Search for the cell housing the specified text and yield its (X, Y) center coordinate. 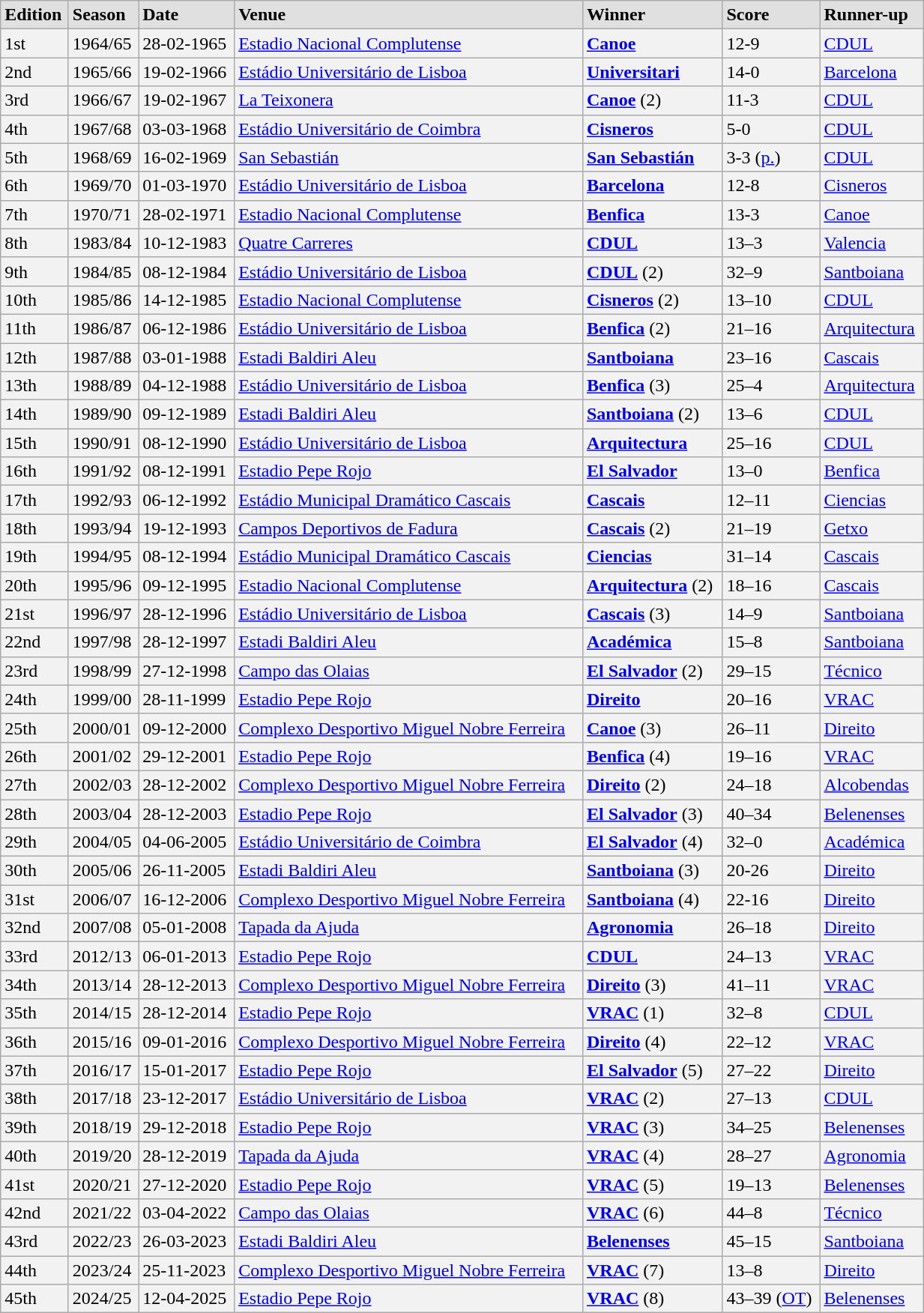
19–13 (771, 1184)
1991/92 (103, 471)
32–8 (771, 1013)
2004/05 (103, 842)
44–8 (771, 1213)
22–12 (771, 1042)
El Salvador (3) (652, 813)
14–9 (771, 614)
8th (34, 243)
08-12-1984 (187, 271)
1970/71 (103, 214)
44th (34, 1270)
9th (34, 271)
2nd (34, 72)
CDUL (2) (652, 271)
Getxo (872, 528)
VRAC (8) (652, 1299)
21–19 (771, 528)
26th (34, 756)
43rd (34, 1241)
VRAC (3) (652, 1127)
1987/88 (103, 357)
1996/97 (103, 614)
2001/02 (103, 756)
2015/16 (103, 1042)
1997/98 (103, 642)
34th (34, 985)
2000/01 (103, 728)
27-12-2020 (187, 1184)
18–16 (771, 585)
43–39 (OT) (771, 1299)
26–18 (771, 928)
1989/90 (103, 414)
Score (771, 15)
El Salvador (4) (652, 842)
41st (34, 1184)
11-3 (771, 100)
09-12-1989 (187, 414)
2023/24 (103, 1270)
VRAC (7) (652, 1270)
26-03-2023 (187, 1241)
1993/94 (103, 528)
1988/89 (103, 386)
Santboiana (4) (652, 899)
06-12-1992 (187, 500)
28-12-2013 (187, 985)
1985/86 (103, 300)
13–10 (771, 300)
13–6 (771, 414)
Benfica (3) (652, 386)
13-3 (771, 214)
32–9 (771, 271)
27–13 (771, 1099)
09-01-2016 (187, 1042)
Venue (409, 15)
Valencia (872, 243)
16-12-2006 (187, 899)
04-06-2005 (187, 842)
23–16 (771, 357)
VRAC (1) (652, 1013)
06-01-2013 (187, 956)
28-12-2003 (187, 813)
3rd (34, 100)
01-03-1970 (187, 186)
27-12-1998 (187, 671)
42nd (34, 1213)
10-12-1983 (187, 243)
2018/19 (103, 1127)
2019/20 (103, 1156)
28-12-2014 (187, 1013)
45–15 (771, 1241)
03-03-1968 (187, 129)
1965/66 (103, 72)
1966/67 (103, 100)
19–16 (771, 756)
15–8 (771, 642)
28-12-1996 (187, 614)
28-02-1965 (187, 43)
38th (34, 1099)
Alcobendas (872, 785)
28-11-1999 (187, 699)
Edition (34, 15)
VRAC (2) (652, 1099)
15-01-2017 (187, 1070)
32nd (34, 928)
22-16 (771, 899)
19th (34, 557)
09-12-1995 (187, 585)
24th (34, 699)
28th (34, 813)
3-3 (p.) (771, 157)
14-0 (771, 72)
33rd (34, 956)
1990/91 (103, 443)
37th (34, 1070)
31–14 (771, 557)
2021/22 (103, 1213)
13–0 (771, 471)
12-8 (771, 186)
Direito (4) (652, 1042)
28–27 (771, 1156)
31st (34, 899)
2016/17 (103, 1070)
Cascais (3) (652, 614)
12th (34, 357)
Quatre Carreres (409, 243)
03-04-2022 (187, 1213)
16-02-1969 (187, 157)
29th (34, 842)
VRAC (4) (652, 1156)
08-12-1994 (187, 557)
23-12-2017 (187, 1099)
20th (34, 585)
Canoe (3) (652, 728)
1967/68 (103, 129)
18th (34, 528)
Santboiana (3) (652, 871)
Cascais (2) (652, 528)
13–3 (771, 243)
20-26 (771, 871)
2020/21 (103, 1184)
5th (34, 157)
25-11-2023 (187, 1270)
2006/07 (103, 899)
25–4 (771, 386)
1998/99 (103, 671)
2012/13 (103, 956)
06-12-1986 (187, 328)
11th (34, 328)
2024/25 (103, 1299)
13–8 (771, 1270)
La Teixonera (409, 100)
03-01-1988 (187, 357)
04-12-1988 (187, 386)
VRAC (6) (652, 1213)
6th (34, 186)
27–22 (771, 1070)
5-0 (771, 129)
30th (34, 871)
17th (34, 500)
41–11 (771, 985)
Date (187, 15)
Santboiana (2) (652, 414)
28-02-1971 (187, 214)
Arquitectura (2) (652, 585)
2005/06 (103, 871)
19-02-1966 (187, 72)
19-02-1967 (187, 100)
Benfica (2) (652, 328)
26–11 (771, 728)
21st (34, 614)
09-12-2000 (187, 728)
Canoe (2) (652, 100)
39th (34, 1127)
16th (34, 471)
08-12-1991 (187, 471)
28-12-2002 (187, 785)
1995/96 (103, 585)
Campos Deportivos de Fadura (409, 528)
36th (34, 1042)
Season (103, 15)
1984/85 (103, 271)
1983/84 (103, 243)
1st (34, 43)
35th (34, 1013)
2003/04 (103, 813)
14-12-1985 (187, 300)
12-9 (771, 43)
15th (34, 443)
27th (34, 785)
29-12-2001 (187, 756)
2022/23 (103, 1241)
14th (34, 414)
24–18 (771, 785)
2014/15 (103, 1013)
29-12-2018 (187, 1127)
1992/93 (103, 500)
25th (34, 728)
29–15 (771, 671)
7th (34, 214)
40–34 (771, 813)
20–16 (771, 699)
26-11-2005 (187, 871)
28-12-2019 (187, 1156)
40th (34, 1156)
Benfica (4) (652, 756)
El Salvador (652, 471)
El Salvador (5) (652, 1070)
1994/95 (103, 557)
19-12-1993 (187, 528)
32–0 (771, 842)
2007/08 (103, 928)
23rd (34, 671)
Winner (652, 15)
12-04-2025 (187, 1299)
45th (34, 1299)
05-01-2008 (187, 928)
24–13 (771, 956)
12–11 (771, 500)
El Salvador (2) (652, 671)
1999/00 (103, 699)
1986/87 (103, 328)
2002/03 (103, 785)
1964/65 (103, 43)
1969/70 (103, 186)
Runner-up (872, 15)
22nd (34, 642)
2017/18 (103, 1099)
Direito (3) (652, 985)
4th (34, 129)
10th (34, 300)
2013/14 (103, 985)
1968/69 (103, 157)
28-12-1997 (187, 642)
VRAC (5) (652, 1184)
34–25 (771, 1127)
Universitari (652, 72)
13th (34, 386)
Direito (2) (652, 785)
Cisneros (2) (652, 300)
21–16 (771, 328)
08-12-1990 (187, 443)
25–16 (771, 443)
